Pinpoint the cell where the given text exists, returning its (X, Y) midpoint coordinate. 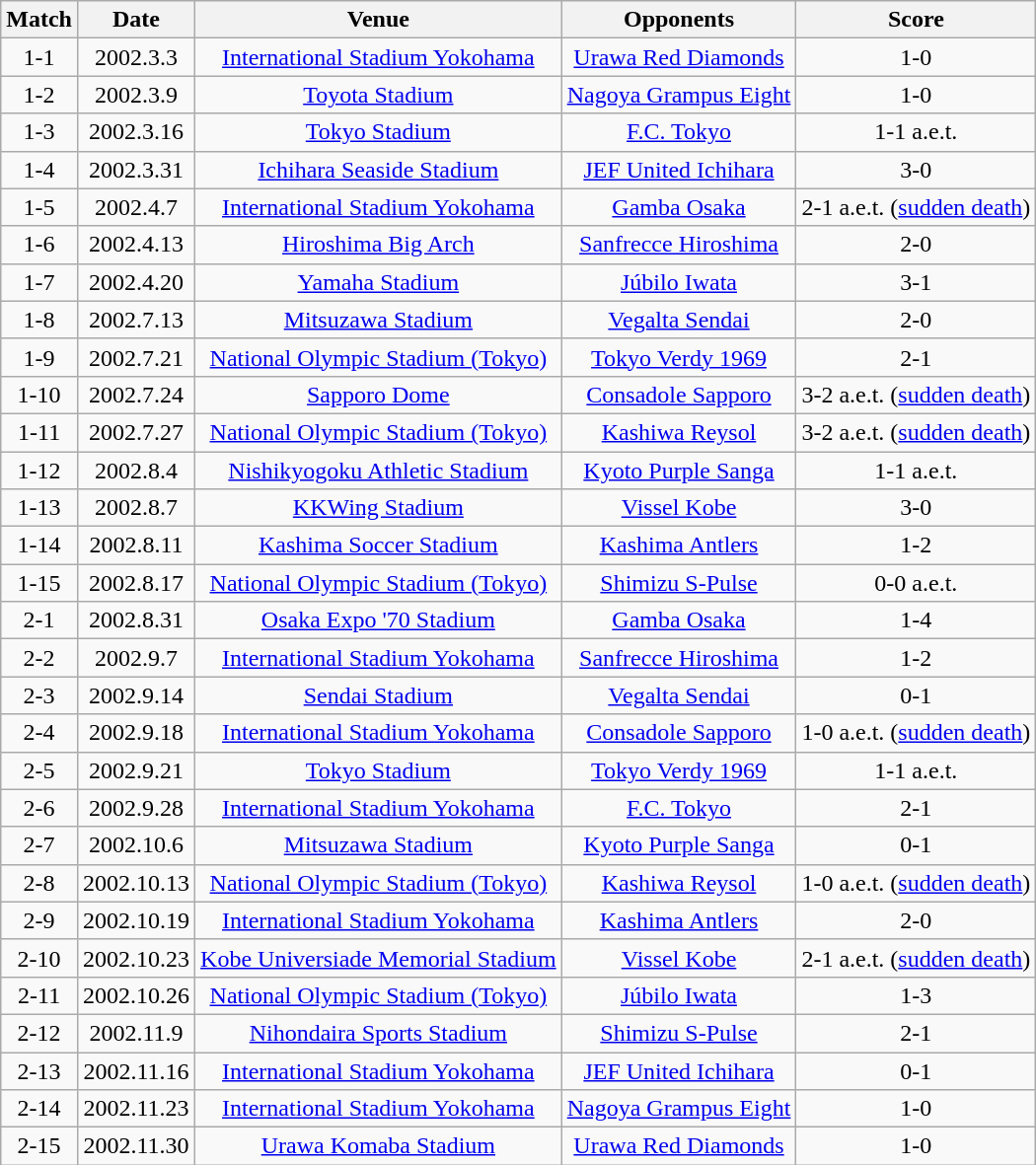
1-8 (39, 320)
Kobe Universiade Memorial Stadium (379, 958)
2002.8.31 (136, 620)
2002.10.23 (136, 958)
2002.9.21 (136, 770)
2002.4.7 (136, 207)
0-0 a.e.t. (916, 583)
2002.9.18 (136, 733)
1-6 (39, 245)
2-5 (39, 770)
2-14 (39, 1109)
2-13 (39, 1070)
1-14 (39, 546)
1-11 (39, 432)
2002.11.9 (136, 1033)
2002.3.3 (136, 57)
2002.3.31 (136, 170)
2-12 (39, 1033)
Osaka Expo '70 Stadium (379, 620)
2002.9.28 (136, 808)
2-6 (39, 808)
2002.10.13 (136, 883)
1-7 (39, 282)
Urawa Komaba Stadium (379, 1146)
2-3 (39, 695)
Hiroshima Big Arch (379, 245)
Score (916, 20)
2002.7.27 (136, 432)
Venue (379, 20)
2002.8.7 (136, 508)
3-1 (916, 282)
1-1 (39, 57)
1-10 (39, 395)
1-5 (39, 207)
Yamaha Stadium (379, 282)
1-12 (39, 471)
2-11 (39, 995)
Nihondaira Sports Stadium (379, 1033)
2002.10.6 (136, 845)
2-9 (39, 920)
2-10 (39, 958)
KKWing Stadium (379, 508)
Toyota Stadium (379, 95)
2002.10.19 (136, 920)
2-2 (39, 658)
2002.8.17 (136, 583)
2-15 (39, 1146)
2002.8.4 (136, 471)
2002.4.20 (136, 282)
2002.11.23 (136, 1109)
2002.3.16 (136, 132)
Sapporo Dome (379, 395)
2-7 (39, 845)
2002.8.11 (136, 546)
2002.4.13 (136, 245)
2002.7.13 (136, 320)
2002.3.9 (136, 95)
Match (39, 20)
Ichihara Seaside Stadium (379, 170)
Date (136, 20)
Sendai Stadium (379, 695)
Opponents (679, 20)
2002.9.7 (136, 658)
1-13 (39, 508)
1-15 (39, 583)
Kashima Soccer Stadium (379, 546)
2002.10.26 (136, 995)
2002.9.14 (136, 695)
2002.11.16 (136, 1070)
1-9 (39, 357)
2002.7.21 (136, 357)
2-4 (39, 733)
2002.7.24 (136, 395)
2-8 (39, 883)
2002.11.30 (136, 1146)
Nishikyogoku Athletic Stadium (379, 471)
